Capture the cell that displays the provided text and extract its [X, Y] central coordinate. 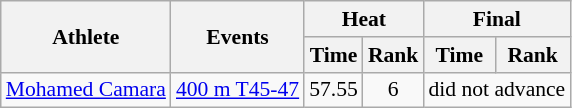
57.55 [334, 90]
Events [238, 36]
Final [496, 19]
400 m T45-47 [238, 90]
did not advance [496, 90]
Athlete [86, 36]
Heat [364, 19]
6 [394, 90]
Mohamed Camara [86, 90]
